For the text-containing cell, return its midpoint in (X, Y) coordinate format. 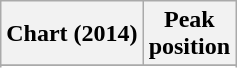
Peakposition (189, 34)
Chart (2014) (72, 34)
